Output the [x, y] coordinate of the center of the cell containing the given text.  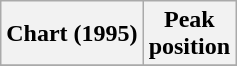
Chart (1995) [72, 34]
Peakposition [189, 34]
